Return (x, y) of the center of cell containing provided text 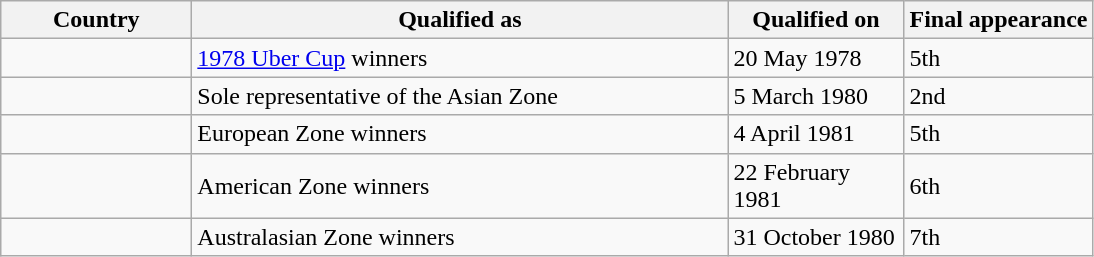
31 October 1980 (816, 237)
Final appearance (998, 20)
Qualified as (460, 20)
Country (96, 20)
22 February 1981 (816, 186)
American Zone winners (460, 186)
1978 Uber Cup winners (460, 58)
2nd (998, 96)
20 May 1978 (816, 58)
Qualified on (816, 20)
European Zone winners (460, 134)
7th (998, 237)
Australasian Zone winners (460, 237)
Sole representative of the Asian Zone (460, 96)
6th (998, 186)
5 March 1980 (816, 96)
4 April 1981 (816, 134)
